For the text-containing cell, return its midpoint in [X, Y] coordinate format. 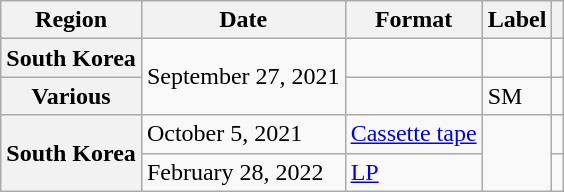
February 28, 2022 [243, 172]
Date [243, 20]
Region [72, 20]
Various [72, 96]
Format [414, 20]
Label [517, 20]
SM [517, 96]
September 27, 2021 [243, 77]
Cassette tape [414, 134]
LP [414, 172]
October 5, 2021 [243, 134]
